Return (X, Y) of the center of cell containing provided text 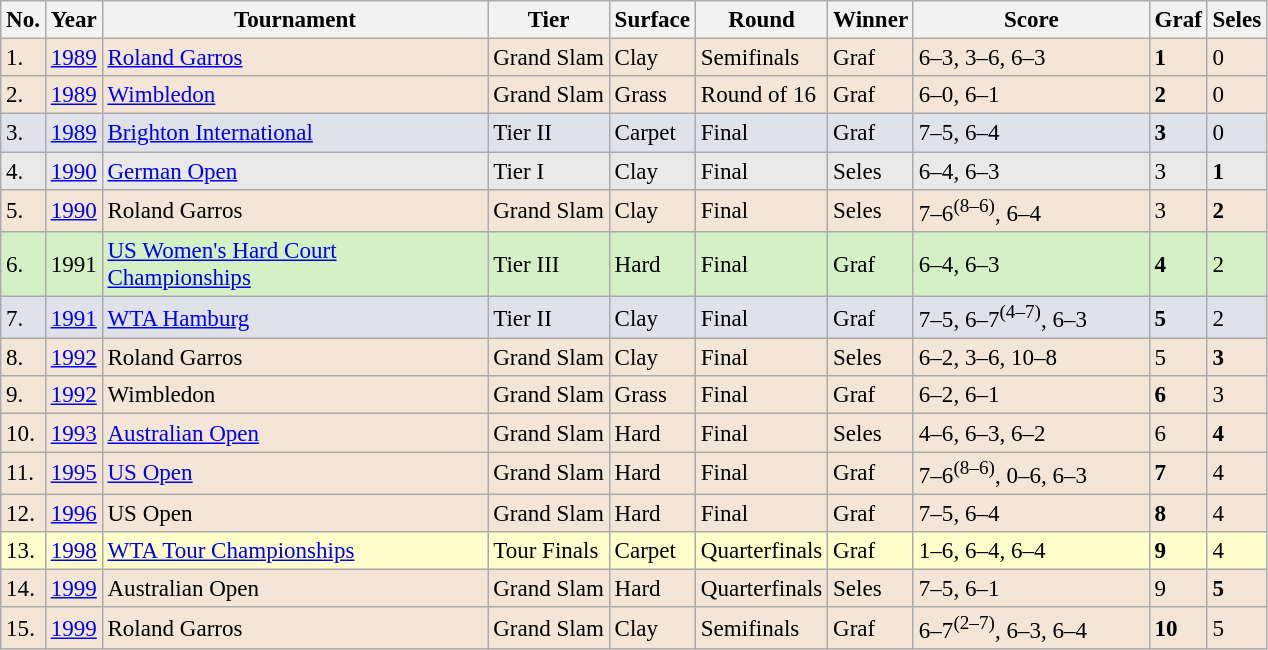
6–2, 6–1 (1031, 396)
3. (24, 133)
No. (24, 20)
1998 (74, 551)
German Open (295, 171)
15. (24, 628)
2. (24, 95)
1–6, 6–4, 6–4 (1031, 551)
13. (24, 551)
Tier I (548, 171)
5. (24, 211)
Tier (548, 20)
WTA Tour Championships (295, 551)
7–6(8–6), 6–4 (1031, 211)
10. (24, 433)
Year (74, 20)
Round (761, 20)
1993 (74, 433)
4. (24, 171)
7. (24, 318)
10 (1178, 628)
Score (1031, 20)
6. (24, 264)
11. (24, 473)
8. (24, 358)
6–2, 3–6, 10–8 (1031, 358)
12. (24, 513)
14. (24, 589)
Tier III (548, 264)
Tournament (295, 20)
WTA Hamburg (295, 318)
6–3, 3–6, 6–3 (1031, 58)
7–5, 6–7(4–7), 6–3 (1031, 318)
6–0, 6–1 (1031, 95)
1. (24, 58)
Brighton International (295, 133)
7–5, 6–1 (1031, 589)
Tour Finals (548, 551)
Winner (871, 20)
4–6, 6–3, 6–2 (1031, 433)
Round of 16 (761, 95)
1995 (74, 473)
7–6(8–6), 0–6, 6–3 (1031, 473)
7 (1178, 473)
6–7(2–7), 6–3, 6–4 (1031, 628)
Surface (652, 20)
US Women's Hard Court Championships (295, 264)
9. (24, 396)
1996 (74, 513)
8 (1178, 513)
